Detect which cell encompasses the target text, then output its [X, Y] center coordinate. 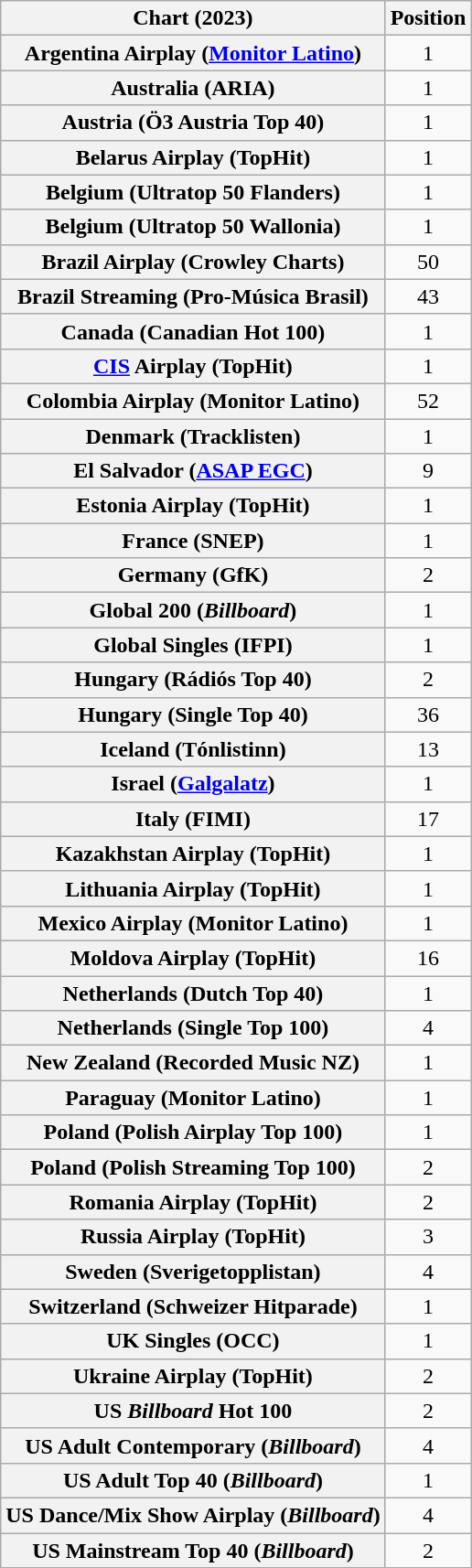
CIS Airplay (TopHit) [193, 366]
Estonia Airplay (TopHit) [193, 506]
Belgium (Ultratop 50 Wallonia) [193, 227]
Austria (Ö3 Austria Top 40) [193, 123]
Belgium (Ultratop 50 Flanders) [193, 192]
52 [428, 401]
Germany (GfK) [193, 575]
Sweden (Sverigetopplistan) [193, 1272]
Netherlands (Dutch Top 40) [193, 993]
Poland (Polish Airplay Top 100) [193, 1133]
UK Singles (OCC) [193, 1341]
Kazakhstan Airplay (TopHit) [193, 854]
Hungary (Single Top 40) [193, 714]
Hungary (Rádiós Top 40) [193, 680]
Denmark (Tracklisten) [193, 436]
Belarus Airplay (TopHit) [193, 157]
Brazil Streaming (Pro-Música Brasil) [193, 296]
New Zealand (Recorded Music NZ) [193, 1063]
France (SNEP) [193, 541]
Romania Airplay (TopHit) [193, 1202]
US Mainstream Top 40 (Billboard) [193, 1551]
Switzerland (Schweizer Hitparade) [193, 1306]
El Salvador (ASAP EGC) [193, 471]
US Adult Top 40 (Billboard) [193, 1480]
US Billboard Hot 100 [193, 1411]
36 [428, 714]
Position [428, 18]
17 [428, 819]
US Adult Contemporary (Billboard) [193, 1445]
Colombia Airplay (Monitor Latino) [193, 401]
Italy (FIMI) [193, 819]
Lithuania Airplay (TopHit) [193, 888]
Chart (2023) [193, 18]
Netherlands (Single Top 100) [193, 1028]
Ukraine Airplay (TopHit) [193, 1376]
Brazil Airplay (Crowley Charts) [193, 262]
Global 200 (Billboard) [193, 610]
50 [428, 262]
Moldova Airplay (TopHit) [193, 958]
Global Singles (IFPI) [193, 645]
Paraguay (Monitor Latino) [193, 1098]
Australia (ARIA) [193, 88]
Mexico Airplay (Monitor Latino) [193, 923]
3 [428, 1237]
Canada (Canadian Hot 100) [193, 331]
Israel (Galgalatz) [193, 784]
Poland (Polish Streaming Top 100) [193, 1167]
13 [428, 749]
Russia Airplay (TopHit) [193, 1237]
16 [428, 958]
US Dance/Mix Show Airplay (Billboard) [193, 1515]
43 [428, 296]
9 [428, 471]
Iceland (Tónlistinn) [193, 749]
Argentina Airplay (Monitor Latino) [193, 53]
